Extract the [X, Y] coordinate from the center of the cell holding the provided text.  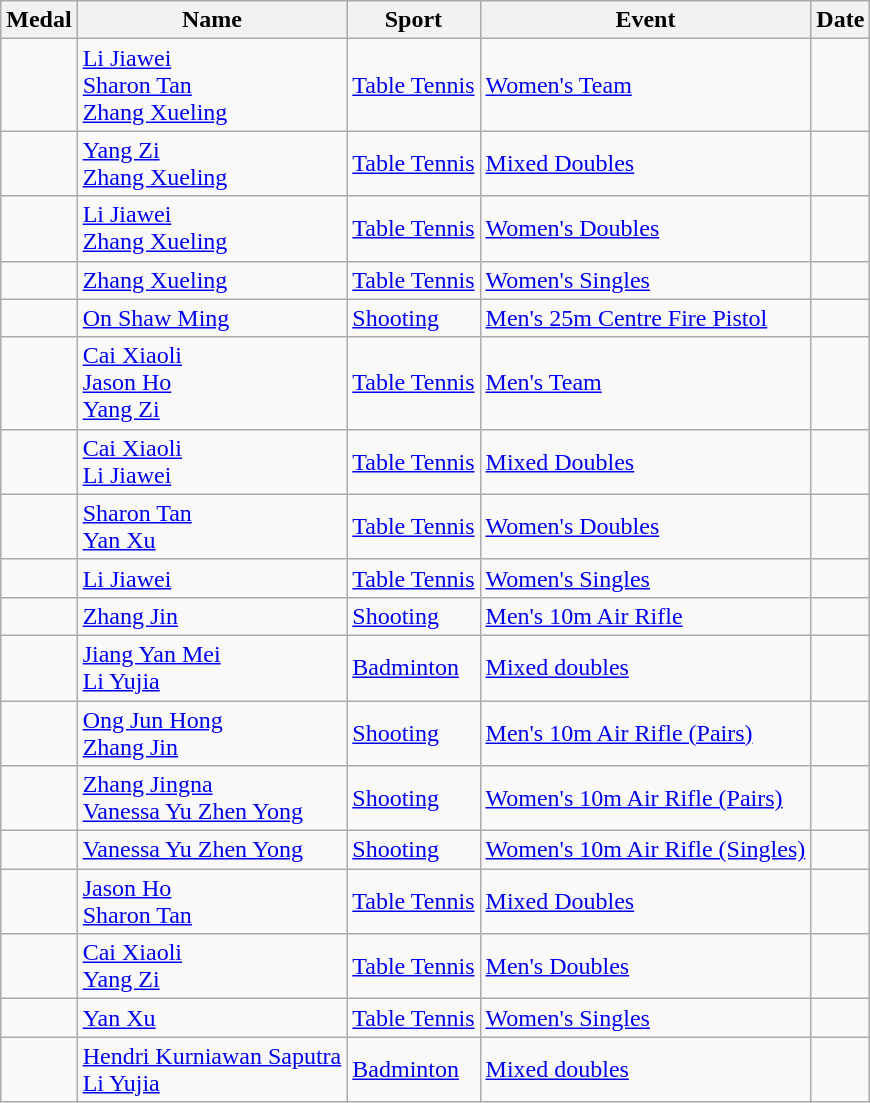
Jiang Yan MeiLi Yujia [212, 668]
Ong Jun HongZhang Jin [212, 732]
Li JiaweiSharon TanZhang Xueling [212, 85]
Women's Team [646, 85]
Zhang JingnaVanessa Yu Zhen Yong [212, 798]
Women's 10m Air Rifle (Pairs) [646, 798]
Cai XiaoliYang Zi [212, 966]
Yang ZiZhang Xueling [212, 164]
Zhang Jin [212, 616]
Li JiaweiZhang Xueling [212, 228]
Cai XiaoliJason HoYang Zi [212, 383]
Men's 25m Centre Fire Pistol [646, 318]
Date [840, 20]
Sharon TanYan Xu [212, 526]
Jason HoSharon Tan [212, 902]
Name [212, 20]
Men's 10m Air Rifle (Pairs) [646, 732]
Event [646, 20]
Men's Doubles [646, 966]
Zhang Xueling [212, 280]
Cai XiaoliLi Jiawei [212, 462]
Hendri Kurniawan SaputraLi Yujia [212, 1070]
Men's 10m Air Rifle [646, 616]
Medal [39, 20]
On Shaw Ming [212, 318]
Men's Team [646, 383]
Sport [414, 20]
Yan Xu [212, 1018]
Li Jiawei [212, 578]
Vanessa Yu Zhen Yong [212, 850]
Women's 10m Air Rifle (Singles) [646, 850]
